Locate the cell with the specified text and output its [X, Y] center coordinate. 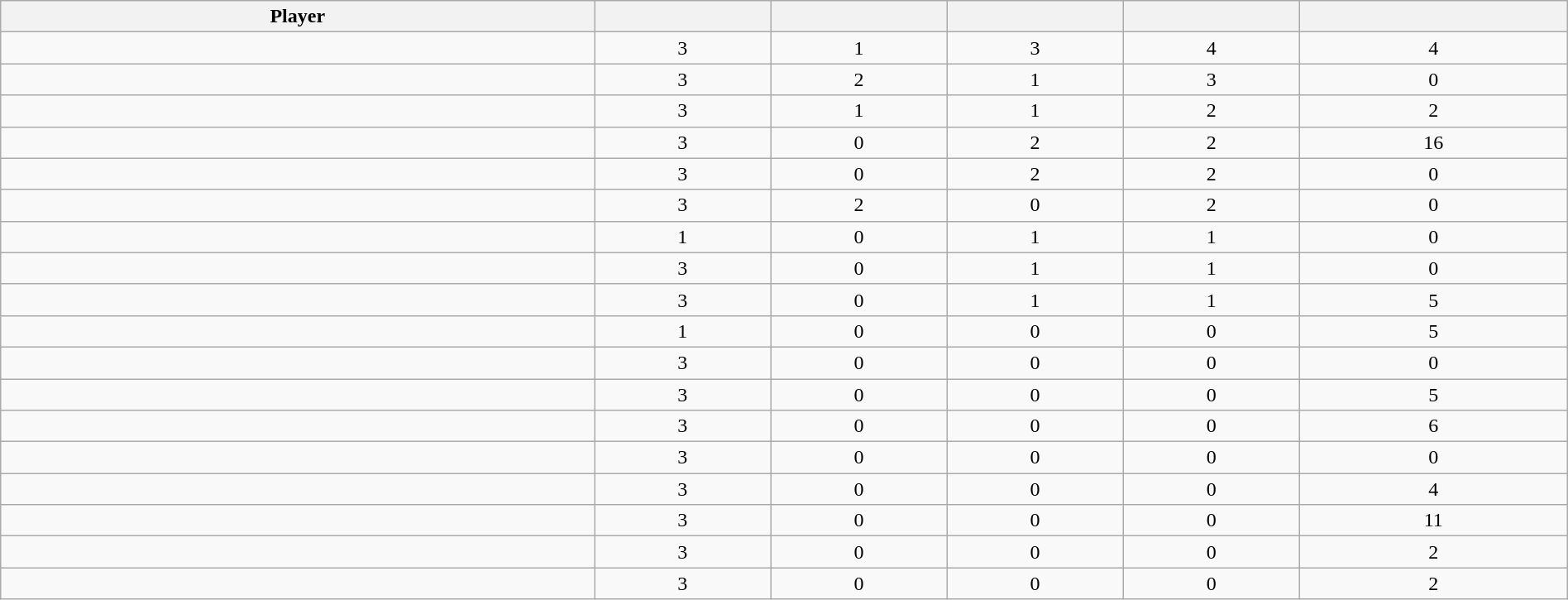
11 [1433, 521]
6 [1433, 426]
Player [298, 17]
16 [1433, 142]
